Pinpoint the cell where the given text exists, returning its [X, Y] midpoint coordinate. 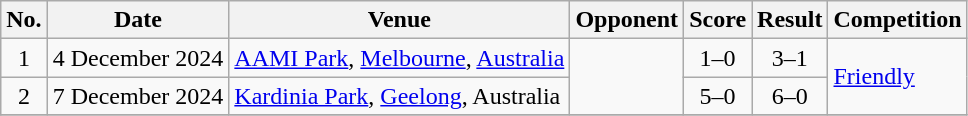
5–0 [718, 96]
3–1 [790, 58]
Kardinia Park, Geelong, Australia [400, 96]
Friendly [898, 77]
Result [790, 20]
Date [138, 20]
Venue [400, 20]
2 [24, 96]
Score [718, 20]
7 December 2024 [138, 96]
6–0 [790, 96]
No. [24, 20]
1–0 [718, 58]
1 [24, 58]
Opponent [627, 20]
4 December 2024 [138, 58]
Competition [898, 20]
AAMI Park, Melbourne, Australia [400, 58]
